Pinpoint the cell where the given text exists, returning its [x, y] midpoint coordinate. 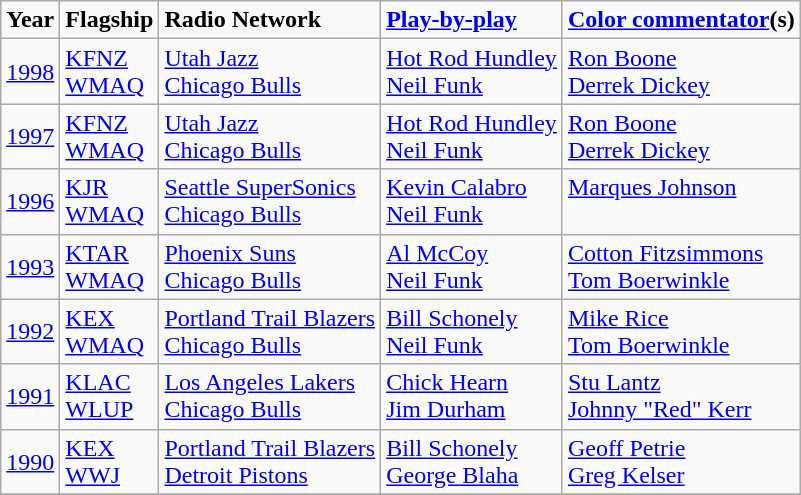
KLAC WLUP [110, 396]
Al McCoyNeil Funk [472, 266]
Marques Johnson [681, 202]
Phoenix SunsChicago Bulls [270, 266]
Seattle SuperSonicsChicago Bulls [270, 202]
Kevin CalabroNeil Funk [472, 202]
KEX WMAQ [110, 332]
1992 [30, 332]
Bill SchonelyGeorge Blaha [472, 462]
Portland Trail BlazersChicago Bulls [270, 332]
1993 [30, 266]
1996 [30, 202]
Chick HearnJim Durham [472, 396]
Mike RiceTom Boerwinkle [681, 332]
Play-by-play [472, 20]
KJR WMAQ [110, 202]
Los Angeles LakersChicago Bulls [270, 396]
1991 [30, 396]
Year [30, 20]
Color commentator(s) [681, 20]
Portland Trail BlazersDetroit Pistons [270, 462]
Flagship [110, 20]
Geoff PetrieGreg Kelser [681, 462]
Bill SchonelyNeil Funk [472, 332]
Cotton FitzsimmonsTom Boerwinkle [681, 266]
1997 [30, 136]
1990 [30, 462]
Stu LantzJohnny "Red" Kerr [681, 396]
KTAR WMAQ [110, 266]
Radio Network [270, 20]
KEX WWJ [110, 462]
1998 [30, 72]
